Determine the [x, y] coordinate at the center of the cell enclosing the given text.  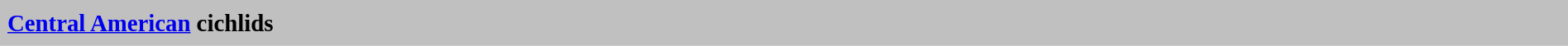
Central American cichlids [784, 23]
